Extract the (x, y) coordinate from the center of the cell holding the provided text.  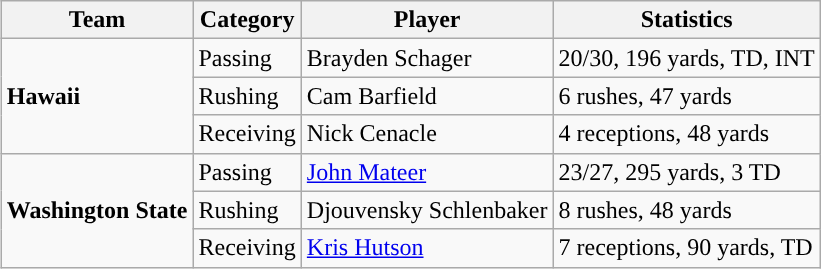
Hawaii (97, 96)
Category (247, 20)
7 receptions, 90 yards, TD (686, 248)
Kris Hutson (427, 248)
Cam Barfield (427, 96)
Player (427, 20)
6 rushes, 47 yards (686, 96)
Statistics (686, 20)
20/30, 196 yards, TD, INT (686, 58)
4 receptions, 48 yards (686, 134)
John Mateer (427, 172)
8 rushes, 48 yards (686, 210)
Washington State (97, 210)
Brayden Schager (427, 58)
Nick Cenacle (427, 134)
Team (97, 20)
23/27, 295 yards, 3 TD (686, 172)
Djouvensky Schlenbaker (427, 210)
